Return the [X, Y] coordinate for the center point of the cell that contains the specified text.  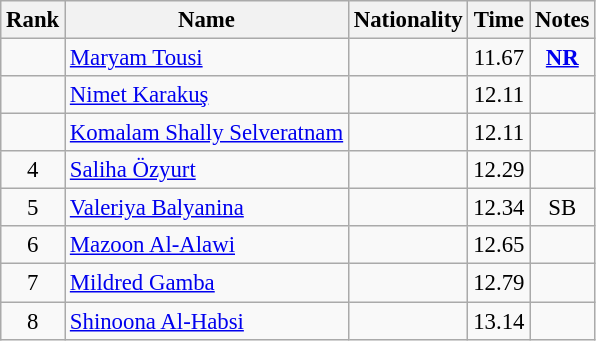
Notes [562, 20]
Komalam Shally Selveratnam [207, 133]
6 [33, 245]
Nationality [408, 20]
8 [33, 321]
Name [207, 20]
Mildred Gamba [207, 283]
SB [562, 208]
Saliha Özyurt [207, 170]
12.29 [499, 170]
11.67 [499, 58]
4 [33, 170]
Valeriya Balyanina [207, 208]
Nimet Karakuş [207, 95]
12.79 [499, 283]
7 [33, 283]
NR [562, 58]
Shinoona Al-Habsi [207, 321]
12.34 [499, 208]
13.14 [499, 321]
12.65 [499, 245]
5 [33, 208]
Rank [33, 20]
Mazoon Al-Alawi [207, 245]
Time [499, 20]
Maryam Tousi [207, 58]
